For the text-containing cell, return its midpoint in (X, Y) coordinate format. 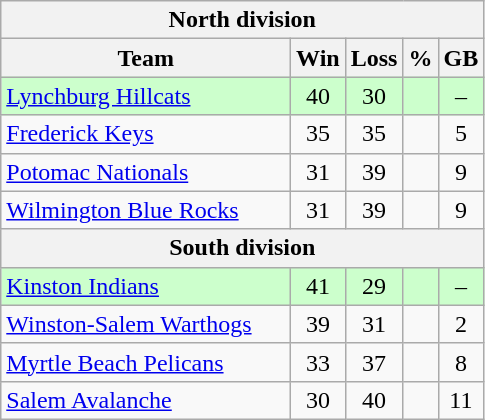
% (420, 58)
8 (461, 362)
Frederick Keys (146, 134)
11 (461, 400)
Win (318, 58)
Team (146, 58)
29 (374, 286)
Myrtle Beach Pelicans (146, 362)
Salem Avalanche (146, 400)
33 (318, 362)
Loss (374, 58)
5 (461, 134)
Winston-Salem Warthogs (146, 324)
2 (461, 324)
41 (318, 286)
Kinston Indians (146, 286)
North division (242, 20)
GB (461, 58)
Lynchburg Hillcats (146, 96)
37 (374, 362)
South division (242, 248)
Wilmington Blue Rocks (146, 210)
Potomac Nationals (146, 172)
